Detect which cell encompasses the target text, then output its (x, y) center coordinate. 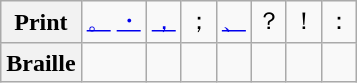
： (340, 22)
Braille (41, 62)
！ (304, 22)
。 ・ (114, 22)
； (198, 22)
、 (234, 22)
？ (268, 22)
， (164, 22)
Print (41, 22)
